Locate the cell with the specified text and output its [X, Y] center coordinate. 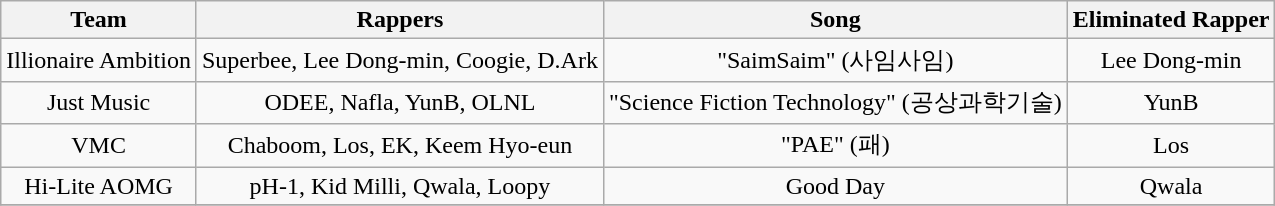
Good Day [835, 185]
Song [835, 20]
"Science Fiction Technology" (공상과학기술) [835, 102]
Team [99, 20]
Illionaire Ambition [99, 60]
Chaboom, Los, EK, Keem Hyo-eun [400, 146]
"PAE" (패) [835, 146]
pH-1, Kid Milli, Qwala, Loopy [400, 185]
Hi-Lite AOMG [99, 185]
Superbee, Lee Dong-min, Coogie, D.Ark [400, 60]
ODEE, Nafla, YunB, OLNL [400, 102]
Just Music [99, 102]
Qwala [1171, 185]
VMC [99, 146]
YunB [1171, 102]
Lee Dong-min [1171, 60]
Los [1171, 146]
"SaimSaim" (사임사임) [835, 60]
Eliminated Rapper [1171, 20]
Rappers [400, 20]
